Return the [x, y] coordinate for the center point of the cell that contains the specified text.  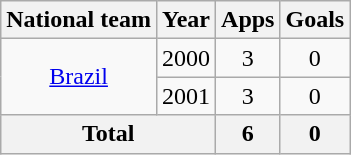
Brazil [79, 77]
Year [186, 20]
Total [108, 134]
National team [79, 20]
Goals [315, 20]
2000 [186, 58]
2001 [186, 96]
6 [248, 134]
Apps [248, 20]
